Capture the cell that displays the provided text and extract its (x, y) central coordinate. 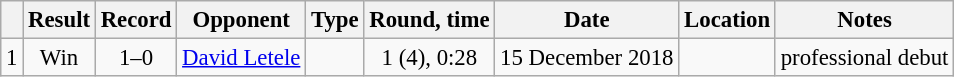
Win (60, 58)
Location (728, 20)
David Letele (242, 58)
1–0 (136, 58)
Opponent (242, 20)
1 (4), 0:28 (430, 58)
1 (12, 58)
Notes (864, 20)
Record (136, 20)
Result (60, 20)
Round, time (430, 20)
Type (335, 20)
Date (587, 20)
professional debut (864, 58)
15 December 2018 (587, 58)
